Return (X, Y) of the center of cell containing provided text 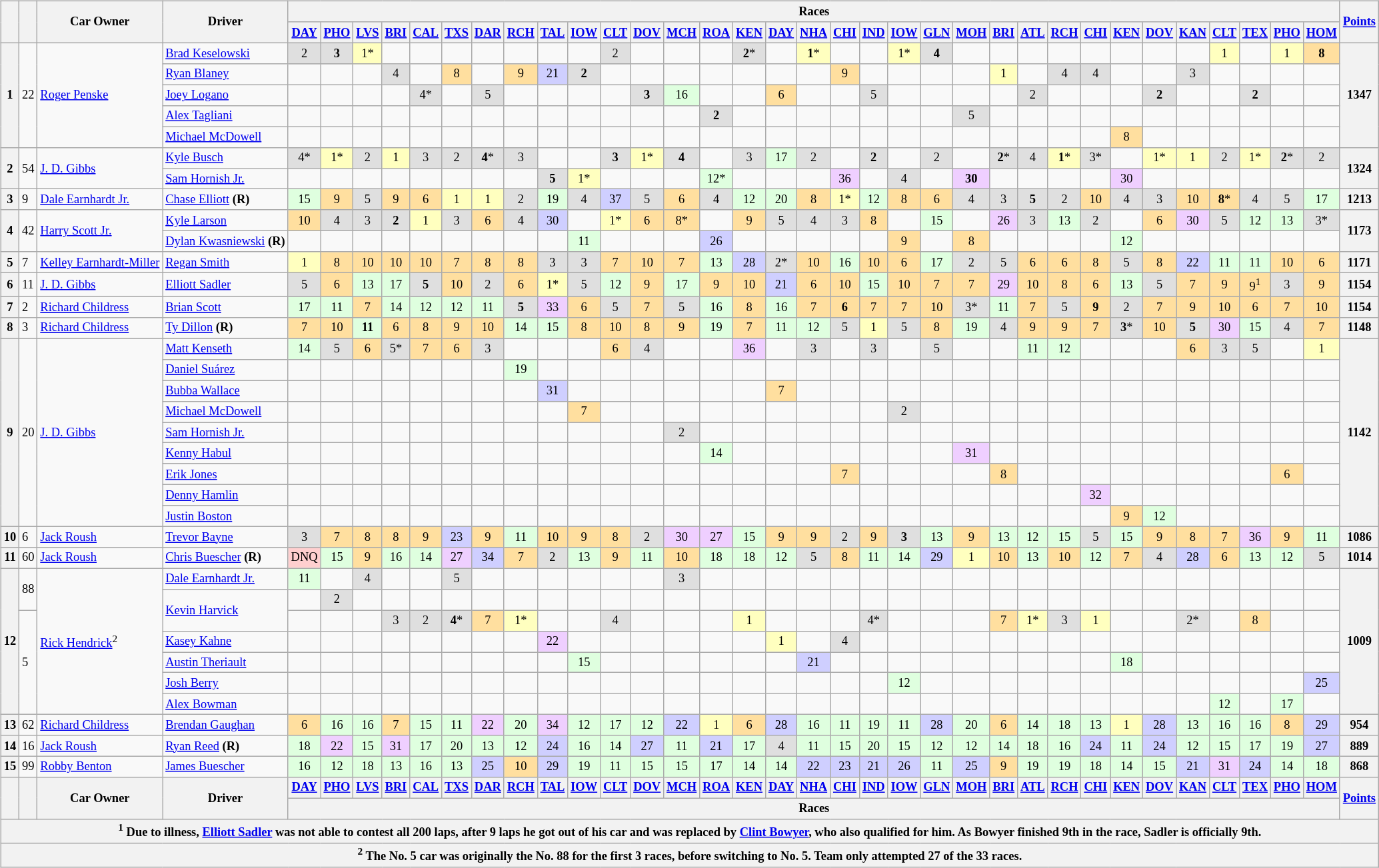
1324 (1359, 168)
32 (1096, 496)
Rick Hendrick2 (100, 642)
99 (28, 766)
Robby Benton (100, 766)
1148 (1359, 328)
Bubba Wallace (225, 390)
Josh Berry (225, 683)
42 (28, 230)
Kelley Earnhardt-Miller (100, 262)
1009 (1359, 642)
Justin Boston (225, 516)
33 (552, 306)
Brian Scott (225, 306)
DNQ (304, 558)
88 (28, 589)
Roger Penske (100, 95)
60 (28, 558)
62 (28, 725)
91 (1256, 284)
Kyle Busch (225, 157)
868 (1359, 766)
Erik Jones (225, 474)
Ryan Reed (R) (225, 746)
37 (616, 200)
12* (716, 179)
Brendan Gaughan (225, 725)
Ryan Blaney (225, 75)
Daniel Suárez (225, 369)
Regan Smith (225, 262)
1171 (1359, 262)
1142 (1359, 432)
Kevin Harvick (225, 610)
Matt Kenseth (225, 349)
Brad Keselowski (225, 53)
Elliott Sadler (225, 284)
Dylan Kwasniewski (R) (225, 241)
Chris Buescher (R) (225, 558)
1086 (1359, 537)
Kasey Kahne (225, 641)
Austin Theriault (225, 662)
5* (396, 349)
2 The No. 5 car was originally the No. 88 for the first 3 races, before switching to No. 5. Team only attempted 27 of the 33 races. (689, 855)
954 (1359, 725)
1173 (1359, 230)
54 (28, 168)
Kyle Larson (225, 220)
Trevor Bayne (225, 537)
Harry Scott Jr. (100, 230)
Ty Dillon (R) (225, 328)
Kenny Habul (225, 453)
1014 (1359, 558)
889 (1359, 746)
Chase Elliott (R) (225, 200)
Joey Logano (225, 95)
1213 (1359, 200)
Alex Tagliani (225, 116)
1347 (1359, 95)
James Buescher (225, 766)
Denny Hamlin (225, 496)
Alex Bowman (225, 703)
